Capture the cell that displays the provided text and extract its [X, Y] central coordinate. 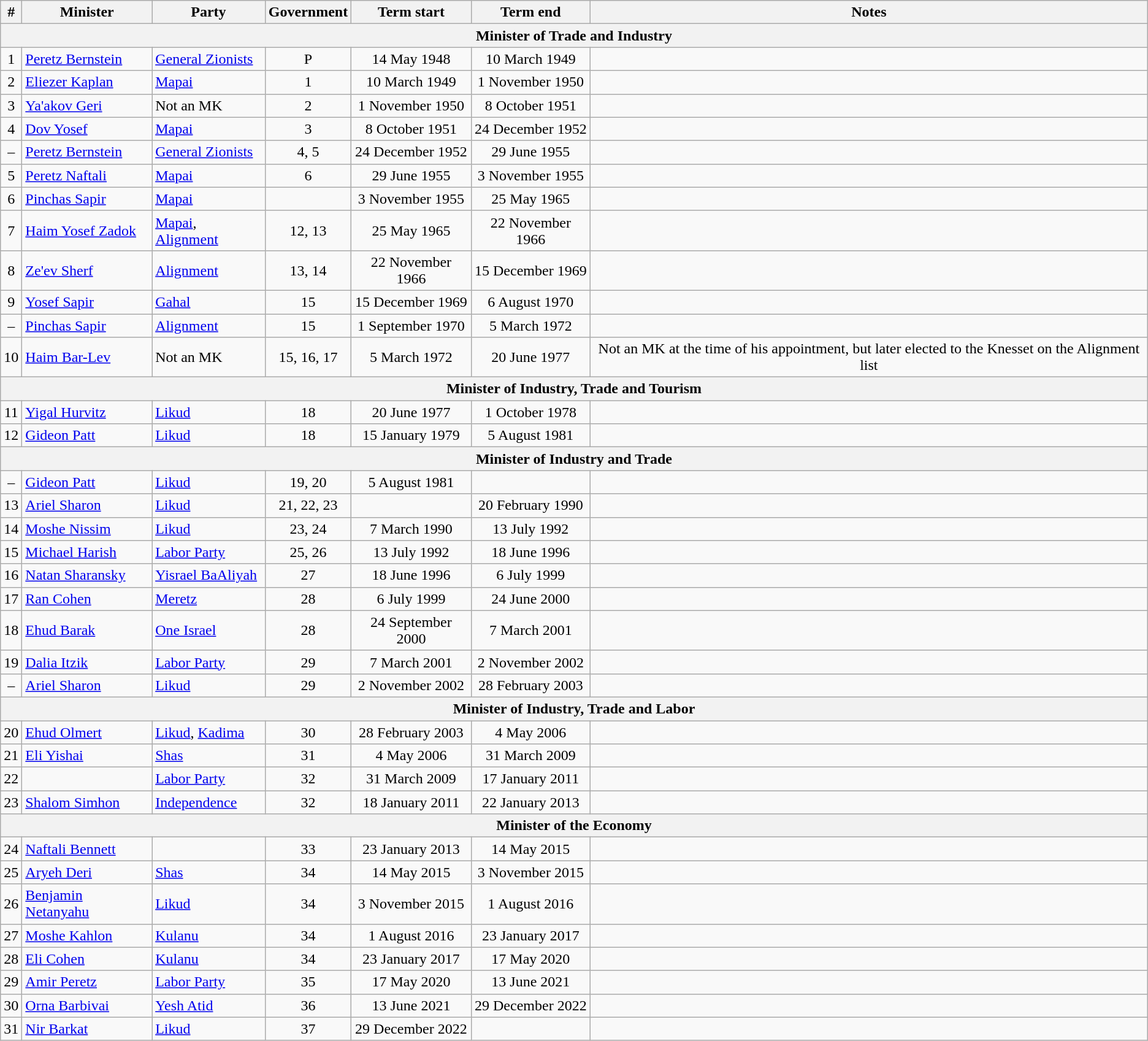
Notes [868, 12]
Eliezer Kaplan [87, 82]
Yesh Atid [209, 1005]
Ran Cohen [87, 599]
1 September 1970 [411, 326]
15, 16, 17 [308, 357]
22 [11, 779]
Nir Barkat [87, 1029]
37 [308, 1029]
10 [11, 357]
Minister of Industry, Trade and Tourism [574, 389]
24 September 2000 [411, 631]
Not an MK at the time of his appointment, but later elected to the Knesset on the Alignment list [868, 357]
Likud, Kadima [209, 732]
Moshe Kahlon [87, 935]
20 [11, 732]
Minister of Trade and Industry [574, 36]
Benjamin Netanyahu [87, 904]
25, 26 [308, 552]
Minister of Industry and Trade [574, 459]
11 [11, 412]
24 June 2000 [530, 599]
Ya'akov Geri [87, 106]
17 January 2011 [530, 779]
23 [11, 802]
Independence [209, 802]
Naftali Bennett [87, 849]
21 [11, 756]
21, 22, 23 [308, 505]
Gahal [209, 302]
Yisrael BaAliyah [209, 575]
Meretz [209, 599]
5 [11, 175]
16 [11, 575]
Moshe Nissim [87, 529]
4, 5 [308, 152]
12, 13 [308, 231]
25 [11, 872]
Dalia Itzik [87, 662]
1 October 1978 [530, 412]
7 [11, 231]
Term end [530, 12]
Eli Cohen [87, 959]
Ehud Olmert [87, 732]
15 January 1979 [411, 436]
P [308, 59]
22 January 2013 [530, 802]
Amir Peretz [87, 982]
Minister of the Economy [574, 826]
19 [11, 662]
Eli Yishai [87, 756]
14 May 1948 [411, 59]
Mapai, Alignment [209, 231]
33 [308, 849]
24 [11, 849]
9 [11, 302]
# [11, 12]
Michael Harish [87, 552]
Shalom Simhon [87, 802]
Party [209, 12]
17 [11, 599]
Government [308, 12]
20 February 1990 [530, 505]
One Israel [209, 631]
Haim Bar-Lev [87, 357]
4 [11, 129]
Natan Sharansky [87, 575]
14 [11, 529]
13 [11, 505]
36 [308, 1005]
Dov Yosef [87, 129]
Peretz Naftali [87, 175]
35 [308, 982]
19, 20 [308, 482]
7 March 1990 [411, 529]
12 [11, 436]
Term start [411, 12]
8 [11, 270]
Yigal Hurvitz [87, 412]
Yosef Sapir [87, 302]
Minister [87, 12]
Aryeh Deri [87, 872]
26 [11, 904]
23, 24 [308, 529]
Orna Barbivai [87, 1005]
Minister of Industry, Trade and Labor [574, 709]
6 August 1970 [530, 302]
13, 14 [308, 270]
Ze'ev Sherf [87, 270]
23 January 2013 [411, 849]
Ehud Barak [87, 631]
18 January 2011 [411, 802]
Haim Yosef Zadok [87, 231]
